Return (x, y) of the center of cell containing provided text 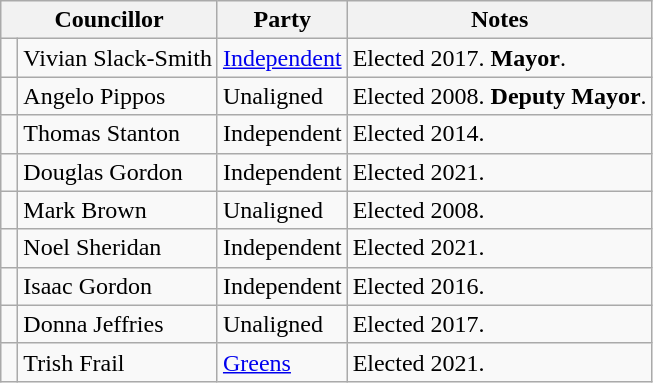
Isaac Gordon (118, 286)
Donna Jeffries (118, 324)
Angelo Pippos (118, 96)
Councillor (110, 20)
Elected 2016. (500, 286)
Mark Brown (118, 210)
Vivian Slack-Smith (118, 58)
Elected 2017. Mayor. (500, 58)
Elected 2017. (500, 324)
Party (282, 20)
Trish Frail (118, 362)
Elected 2008. (500, 210)
Noel Sheridan (118, 248)
Thomas Stanton (118, 134)
Douglas Gordon (118, 172)
Notes (500, 20)
Elected 2014. (500, 134)
Greens (282, 362)
Elected 2008. Deputy Mayor. (500, 96)
